From the cell containing the given text, extract its center point as (X, Y) coordinate. 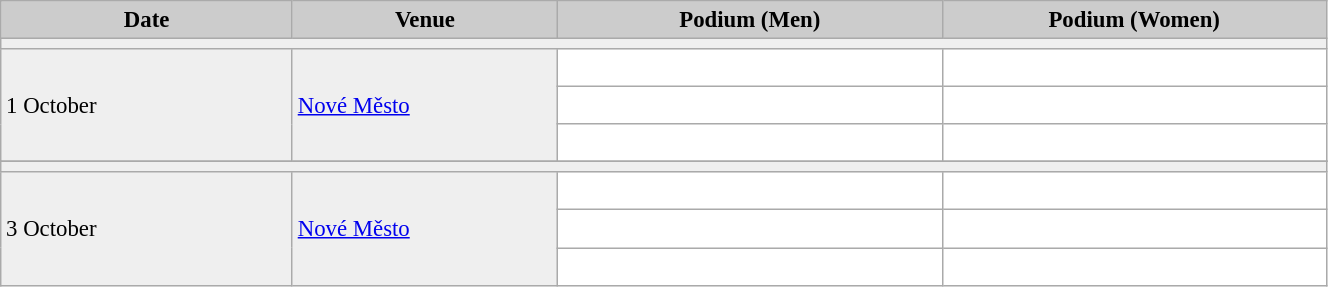
Podium (Men) (750, 20)
Venue (424, 20)
Podium (Women) (1134, 20)
Date (147, 20)
3 October (147, 228)
1 October (147, 106)
